Search for the cell housing the specified text and yield its [X, Y] center coordinate. 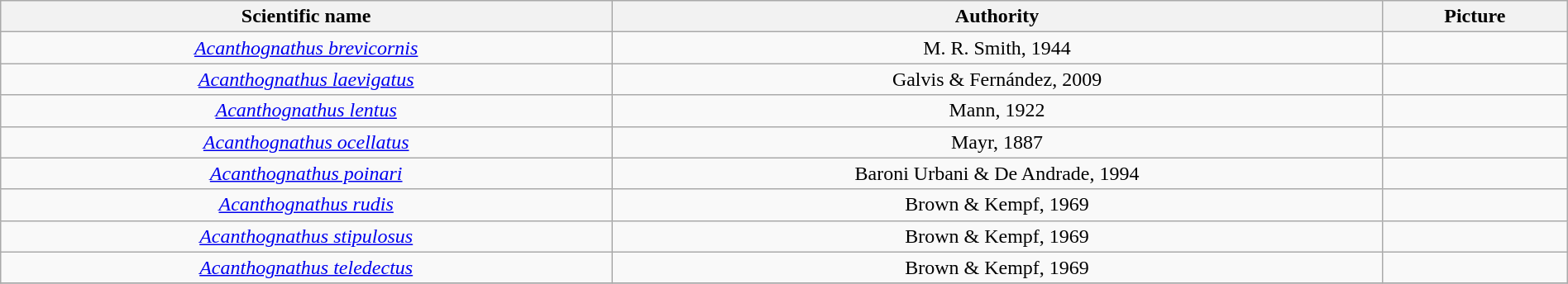
Acanthognathus lentus [306, 111]
Acanthognathus rudis [306, 205]
Acanthognathus brevicornis [306, 48]
Mayr, 1887 [997, 142]
Acanthognathus poinari [306, 173]
Picture [1475, 17]
Authority [997, 17]
Acanthognathus stipulosus [306, 236]
Galvis & Fernández, 2009 [997, 79]
Baroni Urbani & De Andrade, 1994 [997, 173]
M. R. Smith, 1944 [997, 48]
Acanthognathus laevigatus [306, 79]
Mann, 1922 [997, 111]
Acanthognathus teledectus [306, 267]
Scientific name [306, 17]
Acanthognathus ocellatus [306, 142]
